Detect which cell encompasses the target text, then output its [X, Y] center coordinate. 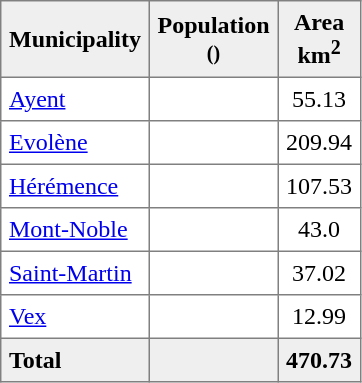
37.02 [319, 274]
Ayent [76, 100]
Saint-Martin [76, 274]
Evolène [76, 143]
Mont-Noble [76, 230]
Vex [76, 317]
209.94 [319, 143]
Area km2 [319, 40]
107.53 [319, 187]
Municipality [76, 40]
Hérémence [76, 187]
55.13 [319, 100]
12.99 [319, 317]
43.0 [319, 230]
470.73 [319, 361]
Population() [214, 40]
Total [76, 361]
